Determine the [x, y] coordinate at the center of the cell enclosing the given text.  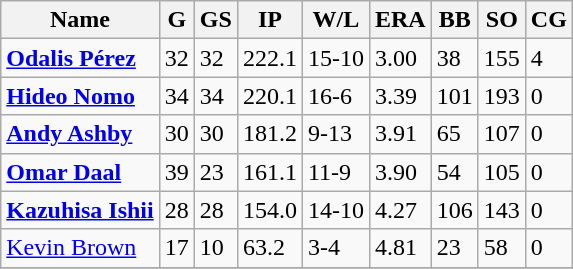
3.39 [400, 96]
54 [454, 172]
161.1 [270, 172]
3.90 [400, 172]
38 [454, 58]
Name [80, 20]
SO [502, 20]
W/L [336, 20]
3-4 [336, 248]
14-10 [336, 210]
105 [502, 172]
ERA [400, 20]
3.00 [400, 58]
10 [216, 248]
181.2 [270, 134]
193 [502, 96]
Andy Ashby [80, 134]
17 [176, 248]
G [176, 20]
65 [454, 134]
220.1 [270, 96]
39 [176, 172]
154.0 [270, 210]
9-13 [336, 134]
107 [502, 134]
Hideo Nomo [80, 96]
63.2 [270, 248]
Kazuhisa Ishii [80, 210]
4 [548, 58]
BB [454, 20]
IP [270, 20]
101 [454, 96]
155 [502, 58]
106 [454, 210]
Omar Daal [80, 172]
15-10 [336, 58]
16-6 [336, 96]
CG [548, 20]
3.91 [400, 134]
143 [502, 210]
222.1 [270, 58]
GS [216, 20]
11-9 [336, 172]
58 [502, 248]
Odalis Pérez [80, 58]
4.27 [400, 210]
Kevin Brown [80, 248]
4.81 [400, 248]
